Extract the [x, y] coordinate from the center of the cell holding the provided text.  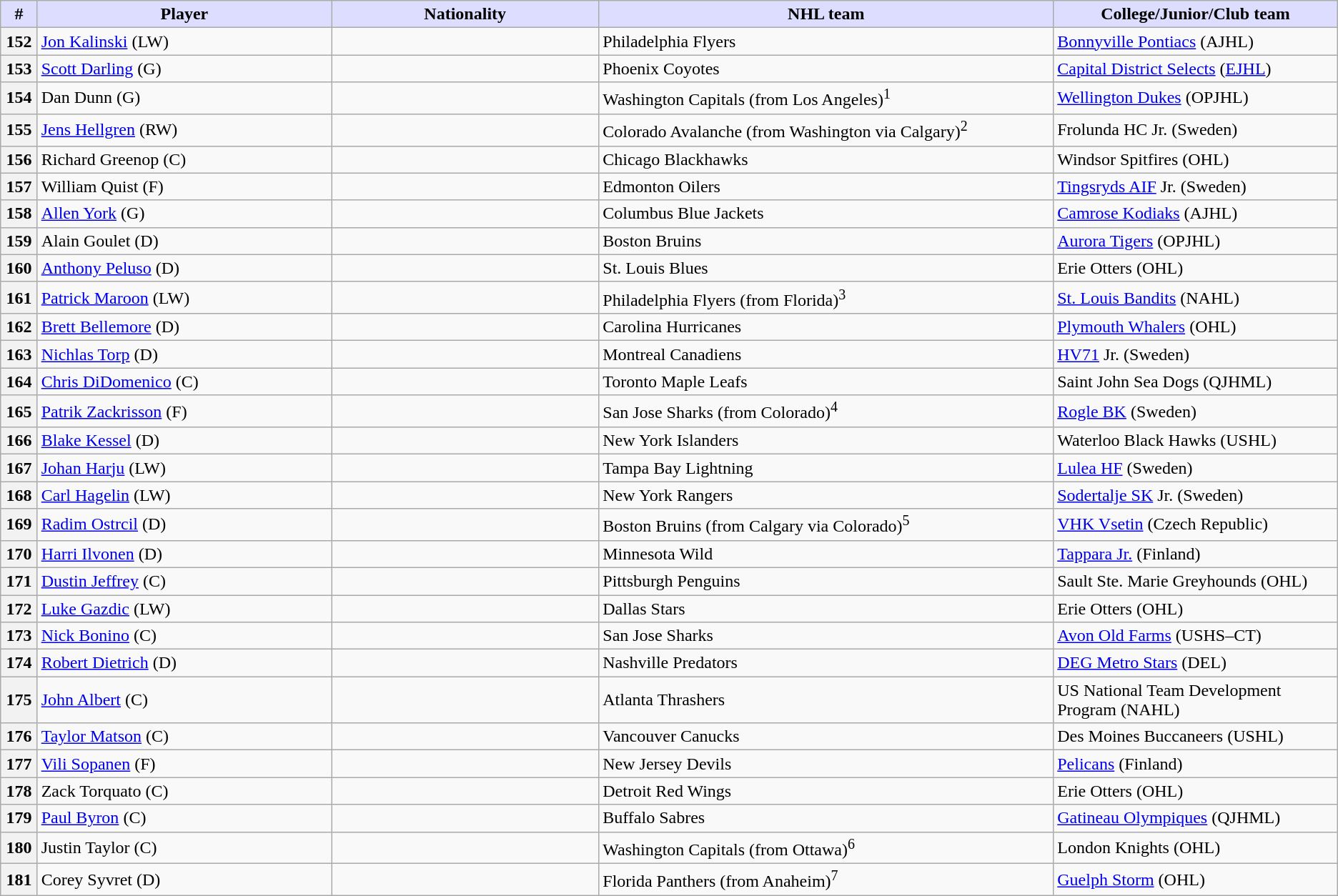
Nationality [465, 14]
171 [19, 581]
163 [19, 354]
US National Team Development Program (NAHL) [1196, 700]
Toronto Maple Leafs [826, 382]
172 [19, 609]
Taylor Matson (C) [184, 737]
162 [19, 327]
156 [19, 159]
154 [19, 99]
Florida Panthers (from Anaheim)7 [826, 880]
Boston Bruins (from Calgary via Colorado)5 [826, 524]
161 [19, 297]
Patrick Maroon (LW) [184, 297]
Blake Kessel (D) [184, 441]
Washington Capitals (from Los Angeles)1 [826, 99]
176 [19, 737]
180 [19, 847]
NHL team [826, 14]
Avon Old Farms (USHS–CT) [1196, 636]
Richard Greenop (C) [184, 159]
Player [184, 14]
Windsor Spitfires (OHL) [1196, 159]
Nick Bonino (C) [184, 636]
Carolina Hurricanes [826, 327]
Anthony Peluso (D) [184, 268]
Guelph Storm (OHL) [1196, 880]
158 [19, 214]
164 [19, 382]
Nichlas Torp (D) [184, 354]
Saint John Sea Dogs (QJHML) [1196, 382]
174 [19, 663]
Dallas Stars [826, 609]
HV71 Jr. (Sweden) [1196, 354]
Corey Syvret (D) [184, 880]
Atlanta Thrashers [826, 700]
San Jose Sharks [826, 636]
Nashville Predators [826, 663]
London Knights (OHL) [1196, 847]
Montreal Canadiens [826, 354]
Scott Darling (G) [184, 69]
St. Louis Blues [826, 268]
Columbus Blue Jackets [826, 214]
Wellington Dukes (OPJHL) [1196, 99]
160 [19, 268]
Robert Dietrich (D) [184, 663]
St. Louis Bandits (NAHL) [1196, 297]
Alain Goulet (D) [184, 241]
Allen York (G) [184, 214]
Jens Hellgren (RW) [184, 130]
Boston Bruins [826, 241]
Detroit Red Wings [826, 791]
Dan Dunn (G) [184, 99]
Camrose Kodiaks (AJHL) [1196, 214]
Brett Bellemore (D) [184, 327]
Bonnyville Pontiacs (AJHL) [1196, 41]
Washington Capitals (from Ottawa)6 [826, 847]
Rogle BK (Sweden) [1196, 412]
Des Moines Buccaneers (USHL) [1196, 737]
John Albert (C) [184, 700]
Capital District Selects (EJHL) [1196, 69]
Phoenix Coyotes [826, 69]
Vili Sopanen (F) [184, 764]
Tampa Bay Lightning [826, 468]
# [19, 14]
181 [19, 880]
Philadelphia Flyers (from Florida)3 [826, 297]
Pittsburgh Penguins [826, 581]
Dustin Jeffrey (C) [184, 581]
San Jose Sharks (from Colorado)4 [826, 412]
Edmonton Oilers [826, 186]
Luke Gazdic (LW) [184, 609]
165 [19, 412]
173 [19, 636]
167 [19, 468]
DEG Metro Stars (DEL) [1196, 663]
Sault Ste. Marie Greyhounds (OHL) [1196, 581]
Tappara Jr. (Finland) [1196, 554]
Minnesota Wild [826, 554]
Colorado Avalanche (from Washington via Calgary)2 [826, 130]
Chicago Blackhawks [826, 159]
William Quist (F) [184, 186]
Vancouver Canucks [826, 737]
178 [19, 791]
152 [19, 41]
VHK Vsetin (Czech Republic) [1196, 524]
177 [19, 764]
Sodertalje SK Jr. (Sweden) [1196, 495]
Plymouth Whalers (OHL) [1196, 327]
Chris DiDomenico (C) [184, 382]
166 [19, 441]
179 [19, 818]
Patrik Zackrisson (F) [184, 412]
155 [19, 130]
Carl Hagelin (LW) [184, 495]
Pelicans (Finland) [1196, 764]
Justin Taylor (C) [184, 847]
College/Junior/Club team [1196, 14]
New York Rangers [826, 495]
Paul Byron (C) [184, 818]
New Jersey Devils [826, 764]
Gatineau Olympiques (QJHML) [1196, 818]
170 [19, 554]
159 [19, 241]
Johan Harju (LW) [184, 468]
157 [19, 186]
Buffalo Sabres [826, 818]
Harri Ilvonen (D) [184, 554]
169 [19, 524]
Waterloo Black Hawks (USHL) [1196, 441]
153 [19, 69]
Radim Ostrcil (D) [184, 524]
Frolunda HC Jr. (Sweden) [1196, 130]
New York Islanders [826, 441]
Zack Torquato (C) [184, 791]
Tingsryds AIF Jr. (Sweden) [1196, 186]
Philadelphia Flyers [826, 41]
168 [19, 495]
Jon Kalinski (LW) [184, 41]
Aurora Tigers (OPJHL) [1196, 241]
Lulea HF (Sweden) [1196, 468]
175 [19, 700]
